Extract the [x, y] coordinate from the center of the cell holding the provided text.  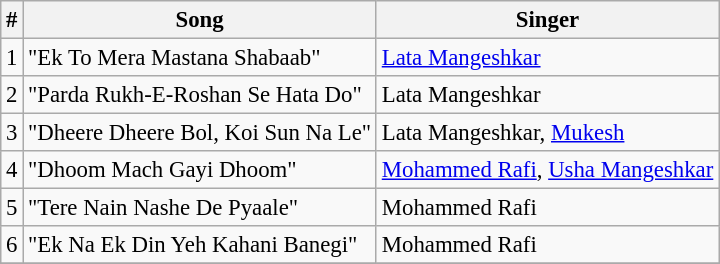
"Dhoom Mach Gayi Dhoom" [200, 170]
4 [12, 170]
Song [200, 20]
"Tere Nain Nashe De Pyaale" [200, 208]
"Ek Na Ek Din Yeh Kahani Banegi" [200, 245]
6 [12, 245]
Singer [547, 20]
1 [12, 58]
"Parda Rukh-E-Roshan Se Hata Do" [200, 95]
Mohammed Rafi, Usha Mangeshkar [547, 170]
Lata Mangeshkar, Mukesh [547, 133]
3 [12, 133]
2 [12, 95]
5 [12, 208]
"Ek To Mera Mastana Shabaab" [200, 58]
"Dheere Dheere Bol, Koi Sun Na Le" [200, 133]
# [12, 20]
